Capture the cell that displays the provided text and extract its [x, y] central coordinate. 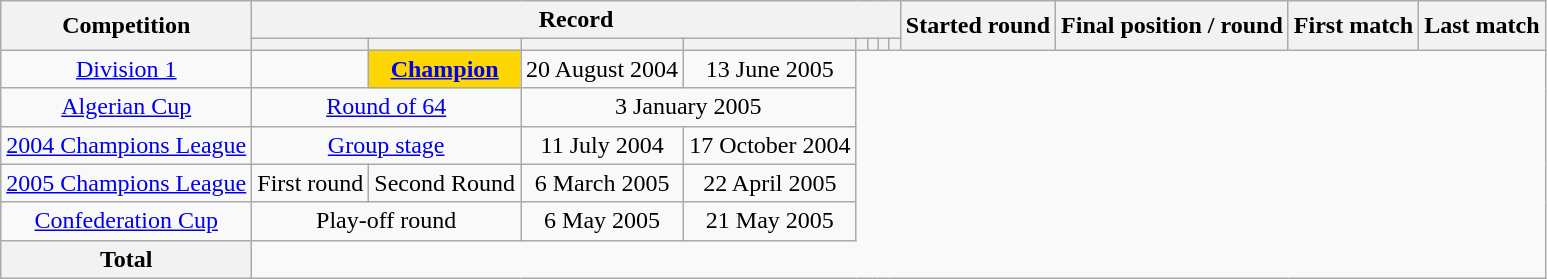
20 August 2004 [602, 69]
Group stage [386, 145]
13 June 2005 [770, 69]
First match [1353, 26]
First round [310, 183]
Final position / round [1172, 26]
6 March 2005 [602, 183]
17 October 2004 [770, 145]
Play-off round [386, 221]
Total [126, 259]
Algerian Cup [126, 107]
21 May 2005 [770, 221]
Second Round [445, 183]
Division 1 [126, 69]
Champion [445, 69]
Last match [1482, 26]
11 July 2004 [602, 145]
Confederation Cup [126, 221]
Competition [126, 26]
2004 Champions League [126, 145]
22 April 2005 [770, 183]
6 May 2005 [602, 221]
Record [576, 20]
2005 Champions League [126, 183]
3 January 2005 [688, 107]
Round of 64 [386, 107]
Started round [978, 26]
